From the cell containing the given text, extract its center point as (x, y) coordinate. 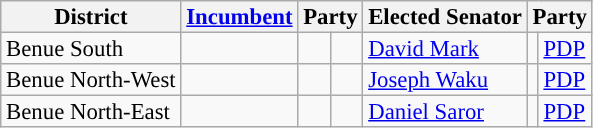
Daniel Saror (445, 112)
Joseph Waku (445, 80)
District (91, 17)
Elected Senator (445, 17)
Benue North-West (91, 80)
Incumbent (240, 17)
Benue South (91, 49)
Benue North-East (91, 112)
David Mark (445, 49)
